Return (x, y) of the center of cell containing provided text 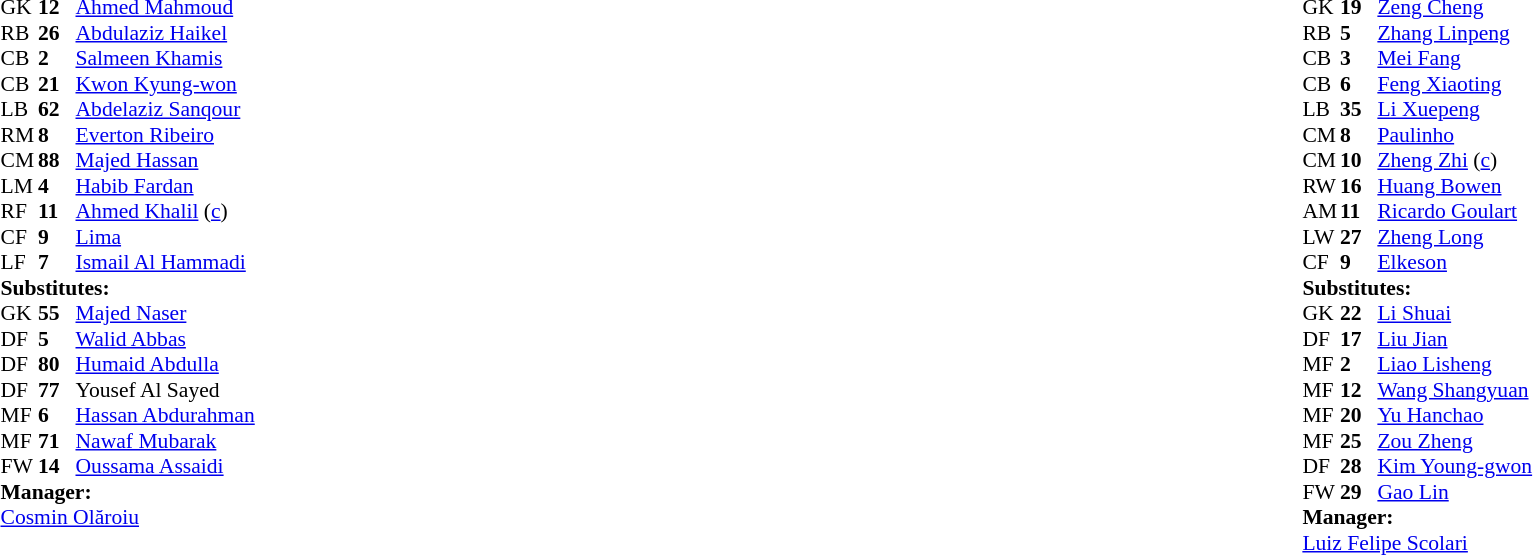
Nawaf Mubarak (166, 441)
55 (57, 313)
16 (1359, 186)
Paulinho (1454, 135)
21 (57, 84)
Wang Shangyuan (1454, 390)
AM (1321, 211)
7 (57, 263)
Elkeson (1454, 263)
25 (1359, 441)
Lima (166, 237)
RM (19, 135)
Abdelaziz Sanqour (166, 109)
LF (19, 263)
Feng Xiaoting (1454, 84)
35 (1359, 109)
RF (19, 211)
Cosmin Olăroiu (127, 517)
RW (1321, 186)
10 (1359, 161)
Gao Lin (1454, 492)
22 (1359, 313)
12 (1359, 390)
28 (1359, 467)
Liu Jian (1454, 339)
4 (57, 186)
71 (57, 441)
27 (1359, 237)
26 (57, 33)
88 (57, 161)
LW (1321, 237)
Kim Young-gwon (1454, 467)
Ismail Al Hammadi (166, 263)
80 (57, 365)
14 (57, 467)
Salmeen Khamis (166, 59)
Zheng Zhi (c) (1454, 161)
Huang Bowen (1454, 186)
3 (1359, 59)
62 (57, 109)
Zheng Long (1454, 237)
Everton Ribeiro (166, 135)
Zhang Linpeng (1454, 33)
Zou Zheng (1454, 441)
29 (1359, 492)
Habib Fardan (166, 186)
Humaid Abdulla (166, 365)
77 (57, 390)
Ahmed Khalil (c) (166, 211)
Yu Hanchao (1454, 415)
20 (1359, 415)
Majed Hassan (166, 161)
Ricardo Goulart (1454, 211)
Abdulaziz Haikel (166, 33)
Walid Abbas (166, 339)
Kwon Kyung-won (166, 84)
LM (19, 186)
Oussama Assaidi (166, 467)
Liao Lisheng (1454, 365)
Li Xuepeng (1454, 109)
Mei Fang (1454, 59)
17 (1359, 339)
Li Shuai (1454, 313)
Majed Naser (166, 313)
Yousef Al Sayed (166, 390)
Hassan Abdurahman (166, 415)
